Find where the given text appears and provide that cell's center as [x, y] coordinate. 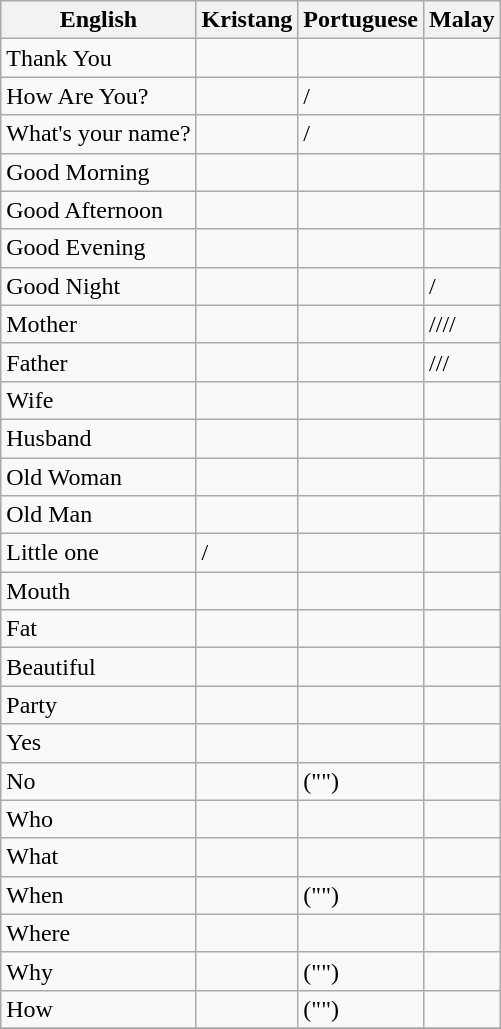
When [98, 895]
Where [98, 933]
Good Evening [98, 248]
Good Afternoon [98, 210]
Mother [98, 324]
/// [462, 362]
Old Man [98, 515]
Party [98, 705]
Malay [462, 20]
Good Morning [98, 172]
How Are You? [98, 96]
Husband [98, 438]
English [98, 20]
//// [462, 324]
Why [98, 971]
Mouth [98, 591]
Wife [98, 400]
Little one [98, 553]
Portuguese [361, 20]
Who [98, 819]
Good Night [98, 286]
Kristang [247, 20]
Fat [98, 629]
How [98, 1009]
Yes [98, 743]
What [98, 857]
Father [98, 362]
No [98, 781]
Beautiful [98, 667]
Old Woman [98, 477]
Thank You [98, 58]
What's your name? [98, 134]
